Return the [X, Y] coordinate for the center point of the cell that contains the specified text.  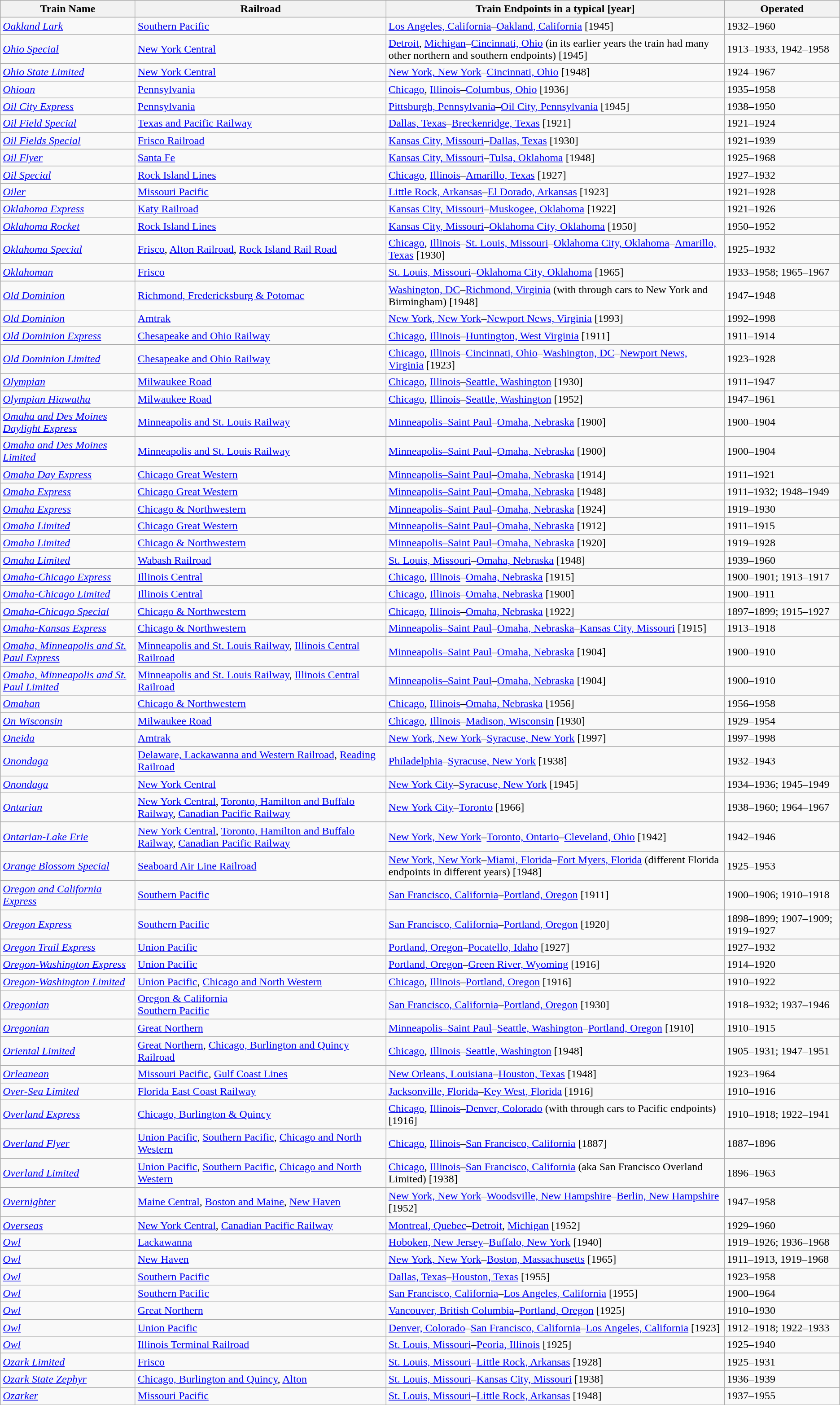
1912–1918; 1922–1933 [782, 1328]
Montreal, Quebec–Detroit, Michigan [1952] [555, 1225]
Oklahoman [68, 272]
Omaha, Minneapolis and St. Paul Express [68, 652]
Oneida [68, 738]
Minneapolis–Saint Paul–Omaha, Nebraska [1948] [555, 492]
Lackawanna [260, 1242]
1932–1943 [782, 761]
Portland, Oregon–Green River, Wyoming [1916] [555, 965]
Olympian [68, 382]
Oklahoma Rocket [68, 226]
St. Louis, Missouri–Peoria, Illinois [1925] [555, 1345]
Omaha-Chicago Special [68, 611]
1938–1960; 1964–1967 [782, 807]
Minneapolis–Saint Paul–Omaha, Nebraska–Kansas City, Missouri [1915] [555, 628]
Florida East Coast Railway [260, 1091]
Oiler [68, 192]
New York, New York–Newport News, Virginia [1993] [555, 319]
Los Angeles, California–Oakland, California [1945] [555, 26]
Oklahoma Express [68, 209]
Frisco, Alton Railroad, Rock Island Rail Road [260, 250]
1911–1932; 1948–1949 [782, 492]
Chicago, Illinois–Omaha, Nebraska [1922] [555, 611]
Oil Flyer [68, 158]
Oil Field Special [68, 123]
Kansas City, Missouri–Dallas, Texas [1930] [555, 140]
Oregon Trail Express [68, 948]
Oregon and California Express [68, 895]
1911–1913, 1919–1968 [782, 1259]
Orleanean [68, 1074]
Kansas City, Missouri–Tulsa, Oklahoma [1948] [555, 158]
Union Pacific, Chicago and North Western [260, 982]
Operated [782, 9]
Little Rock, Arkansas–El Dorado, Arkansas [1923] [555, 192]
Chicago, Illinois–Omaha, Nebraska [1900] [555, 594]
1921–1939 [782, 140]
1911–1914 [782, 336]
Ontarian [68, 807]
1911–1921 [782, 474]
Oil Special [68, 175]
Railroad [260, 9]
Minneapolis–Saint Paul–Omaha, Nebraska [1924] [555, 509]
Ozark Limited [68, 1362]
1939–1960 [782, 560]
1900–1906; 1910–1918 [782, 895]
1919–1928 [782, 543]
1887–1896 [782, 1144]
1905–1931; 1947–1951 [782, 1051]
Oil City Express [68, 106]
Oregon & CaliforniaSouthern Pacific [260, 1005]
1914–1920 [782, 965]
Frisco Railroad [260, 140]
Chicago, Illinois–Omaha, Nebraska [1956] [555, 704]
Chicago, Illinois–Huntington, West Virginia [1911] [555, 336]
Overnighter [68, 1202]
1924–1967 [782, 72]
1897–1899; 1915–1927 [782, 611]
Minneapolis–Saint Paul–Seattle, Washington–Portland, Oregon [1910] [555, 1028]
Omaha and Des Moines Limited [68, 452]
1910–1930 [782, 1311]
Chicago, Illinois–Seattle, Washington [1948] [555, 1051]
1896–1963 [782, 1172]
Washington, DC–Richmond, Virginia (with through cars to New York and Birmingham) [1948] [555, 295]
1923–1928 [782, 359]
New Orleans, Louisiana–Houston, Texas [1948] [555, 1074]
1923–1964 [782, 1074]
Wabash Railroad [260, 560]
Old Dominion Express [68, 336]
Oklahoma Special [68, 250]
Minneapolis–Saint Paul–Omaha, Nebraska [1912] [555, 526]
Chicago, Illinois–Portland, Oregon [1916] [555, 982]
Texas and Pacific Railway [260, 123]
Philadelphia–Syracuse, New York [1938] [555, 761]
1937–1955 [782, 1396]
Delaware, Lackawanna and Western Railroad, Reading Railroad [260, 761]
Minneapolis–Saint Paul–Omaha, Nebraska [1914] [555, 474]
Omaha-Chicago Express [68, 577]
Oriental Limited [68, 1051]
Chicago, Illinois–Madison, Wisconsin [1930] [555, 721]
Chicago, Burlington & Quincy [260, 1114]
Chicago, Illinois–Cincinnati, Ohio–Washington, DC–Newport News, Virginia [1923] [555, 359]
1947–1958 [782, 1202]
1947–1948 [782, 295]
1900–1911 [782, 594]
1921–1926 [782, 209]
Omaha-Chicago Limited [68, 594]
Ozarker [68, 1396]
1910–1916 [782, 1091]
Ontarian-Lake Erie [68, 837]
1925–1932 [782, 250]
1913–1918 [782, 628]
1919–1930 [782, 509]
Overseas [68, 1225]
Detroit, Michigan–Cincinnati, Ohio (in its earlier years the train had many other northern and southern endpoints) [1945] [555, 49]
Oregon-Washington Express [68, 965]
Chicago, Illinois–Omaha, Nebraska [1915] [555, 577]
1925–1940 [782, 1345]
Olympian Hiawatha [68, 399]
Denver, Colorado–San Francisco, California–Los Angeles, California [1923] [555, 1328]
New York, New York–Woodsville, New Hampshire–Berlin, New Hampshire [1952] [555, 1202]
San Francisco, California–Portland, Oregon [1930] [555, 1005]
Great Northern, Chicago, Burlington and Quincy Railroad [260, 1051]
Chicago, Illinois–Denver, Colorado (with through cars to Pacific endpoints) [1916] [555, 1114]
1997–1998 [782, 738]
New York, New York–Toronto, Ontario–Cleveland, Ohio [1942] [555, 837]
Jacksonville, Florida–Key West, Florida [1916] [555, 1091]
Chicago, Illinois–San Francisco, California [1887] [555, 1144]
St. Louis, Missouri–Little Rock, Arkansas [1928] [555, 1362]
Overland Limited [68, 1172]
1911–1947 [782, 382]
New York, New York–Boston, Massachusetts [1965] [555, 1259]
San Francisco, California–Portland, Oregon [1920] [555, 924]
St. Louis, Missouri–Little Rock, Arkansas [1948] [555, 1396]
1933–1958; 1965–1967 [782, 272]
1911–1915 [782, 526]
Richmond, Fredericksburg & Potomac [260, 295]
Dallas, Texas–Breckenridge, Texas [1921] [555, 123]
Dallas, Texas–Houston, Texas [1955] [555, 1276]
1992–1998 [782, 319]
Katy Railroad [260, 209]
Oregon-Washington Limited [68, 982]
1947–1961 [782, 399]
Chicago, Illinois–Columbus, Ohio [1936] [555, 89]
Chicago, Illinois–San Francisco, California (aka San Francisco Overland Limited) [1938] [555, 1172]
Omahan [68, 704]
1932–1960 [782, 26]
1925–1953 [782, 865]
Kansas City, Missouri–Oklahoma City, Oklahoma [1950] [555, 226]
San Francisco, California–Los Angeles, California [1955] [555, 1294]
Orange Blossom Special [68, 865]
1936–1939 [782, 1379]
New York City–Toronto [1966] [555, 807]
Omaha-Kansas Express [68, 628]
New York, New York–Miami, Florida–Fort Myers, Florida (different Florida endpoints in different years) [1948] [555, 865]
1929–1960 [782, 1225]
On Wisconsin [68, 721]
1919–1926; 1936–1968 [782, 1242]
St. Louis, Missouri–Kansas City, Missouri [1938] [555, 1379]
1913–1933, 1942–1958 [782, 49]
Chicago, Illinois–Seattle, Washington [1952] [555, 399]
1900–1901; 1913–1917 [782, 577]
1956–1958 [782, 704]
Ohio Special [68, 49]
Ohioan [68, 89]
1950–1952 [782, 226]
1898–1899; 1907–1909; 1919–1927 [782, 924]
Oakland Lark [68, 26]
Train Name [68, 9]
Vancouver, British Columbia–Portland, Oregon [1925] [555, 1311]
Overland Flyer [68, 1144]
Oregon Express [68, 924]
1910–1922 [782, 982]
St. Louis, Missouri–Oklahoma City, Oklahoma [1965] [555, 272]
1910–1918; 1922–1941 [782, 1114]
1925–1931 [782, 1362]
1900–1964 [782, 1294]
Santa Fe [260, 158]
Chicago, Illinois–Seattle, Washington [1930] [555, 382]
1934–1936; 1945–1949 [782, 784]
Seaboard Air Line Railroad [260, 865]
New York, New York–Syracuse, New York [1997] [555, 738]
St. Louis, Missouri–Omaha, Nebraska [1948] [555, 560]
1925–1968 [782, 158]
Ohio State Limited [68, 72]
New York City–Syracuse, New York [1945] [555, 784]
1921–1924 [782, 123]
Ozark State Zephyr [68, 1379]
1910–1915 [782, 1028]
New Haven [260, 1259]
Over-Sea Limited [68, 1091]
San Francisco, California–Portland, Oregon [1911] [555, 895]
Missouri Pacific, Gulf Coast Lines [260, 1074]
Kansas City, Missouri–Muskogee, Oklahoma [1922] [555, 209]
Pittsburgh, Pennsylvania–Oil City, Pennsylvania [1945] [555, 106]
Chicago, Burlington and Quincy, Alton [260, 1379]
Minneapolis–Saint Paul–Omaha, Nebraska [1920] [555, 543]
Overland Express [68, 1114]
Illinois Terminal Railroad [260, 1345]
1929–1954 [782, 721]
1918–1932; 1937–1946 [782, 1005]
Oil Fields Special [68, 140]
1923–1958 [782, 1276]
Chicago, Illinois–St. Louis, Missouri–Oklahoma City, Oklahoma–Amarillo, Texas [1930] [555, 250]
New York, New York–Cincinnati, Ohio [1948] [555, 72]
Chicago, Illinois–Amarillo, Texas [1927] [555, 175]
Omaha Day Express [68, 474]
Hoboken, New Jersey–Buffalo, New York [1940] [555, 1242]
1935–1958 [782, 89]
1942–1946 [782, 837]
Train Endpoints in a typical [year] [555, 9]
Omaha and Des Moines Daylight Express [68, 422]
1938–1950 [782, 106]
Omaha, Minneapolis and St. Paul Limited [68, 681]
Portland, Oregon–Pocatello, Idaho [1927] [555, 948]
Maine Central, Boston and Maine, New Haven [260, 1202]
Old Dominion Limited [68, 359]
New York Central, Canadian Pacific Railway [260, 1225]
1921–1928 [782, 192]
